Return [x, y] of the center of cell containing provided text 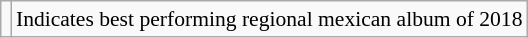
Indicates best performing regional mexican album of 2018 [270, 19]
